Pinpoint the cell where the given text exists, returning its (x, y) midpoint coordinate. 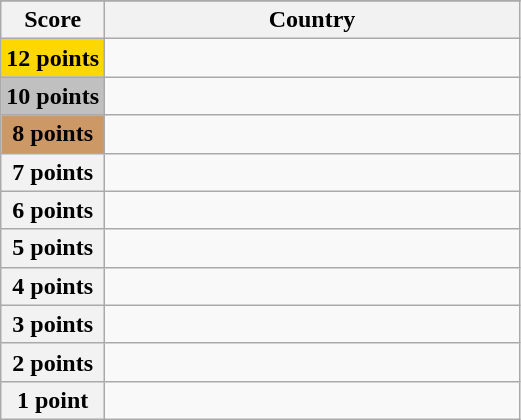
8 points (53, 134)
Country (312, 20)
7 points (53, 172)
Score (53, 20)
4 points (53, 286)
6 points (53, 210)
1 point (53, 400)
12 points (53, 58)
3 points (53, 324)
10 points (53, 96)
2 points (53, 362)
5 points (53, 248)
